Find where the given text appears and provide that cell's center as [X, Y] coordinate. 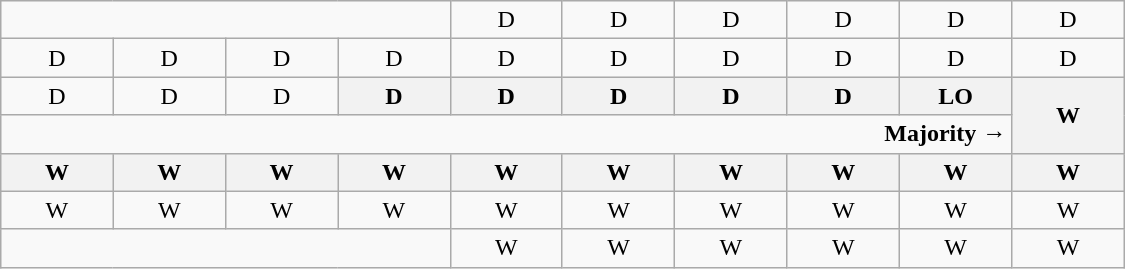
Majority → [506, 134]
LO [955, 96]
